Detect which cell encompasses the target text, then output its (X, Y) center coordinate. 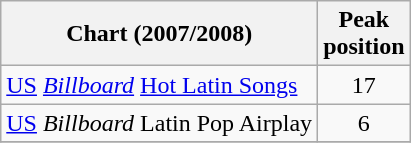
Peakposition (364, 34)
US Billboard Latin Pop Airplay (160, 123)
US Billboard Hot Latin Songs (160, 85)
Chart (2007/2008) (160, 34)
17 (364, 85)
6 (364, 123)
